Return the (X, Y) coordinate for the center point of the cell that contains the specified text.  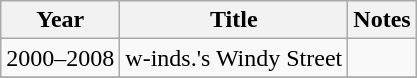
Year (60, 20)
Notes (382, 20)
w-inds.'s Windy Street (234, 58)
Title (234, 20)
2000–2008 (60, 58)
